Determine the (X, Y) coordinate at the center of the cell enclosing the given text.  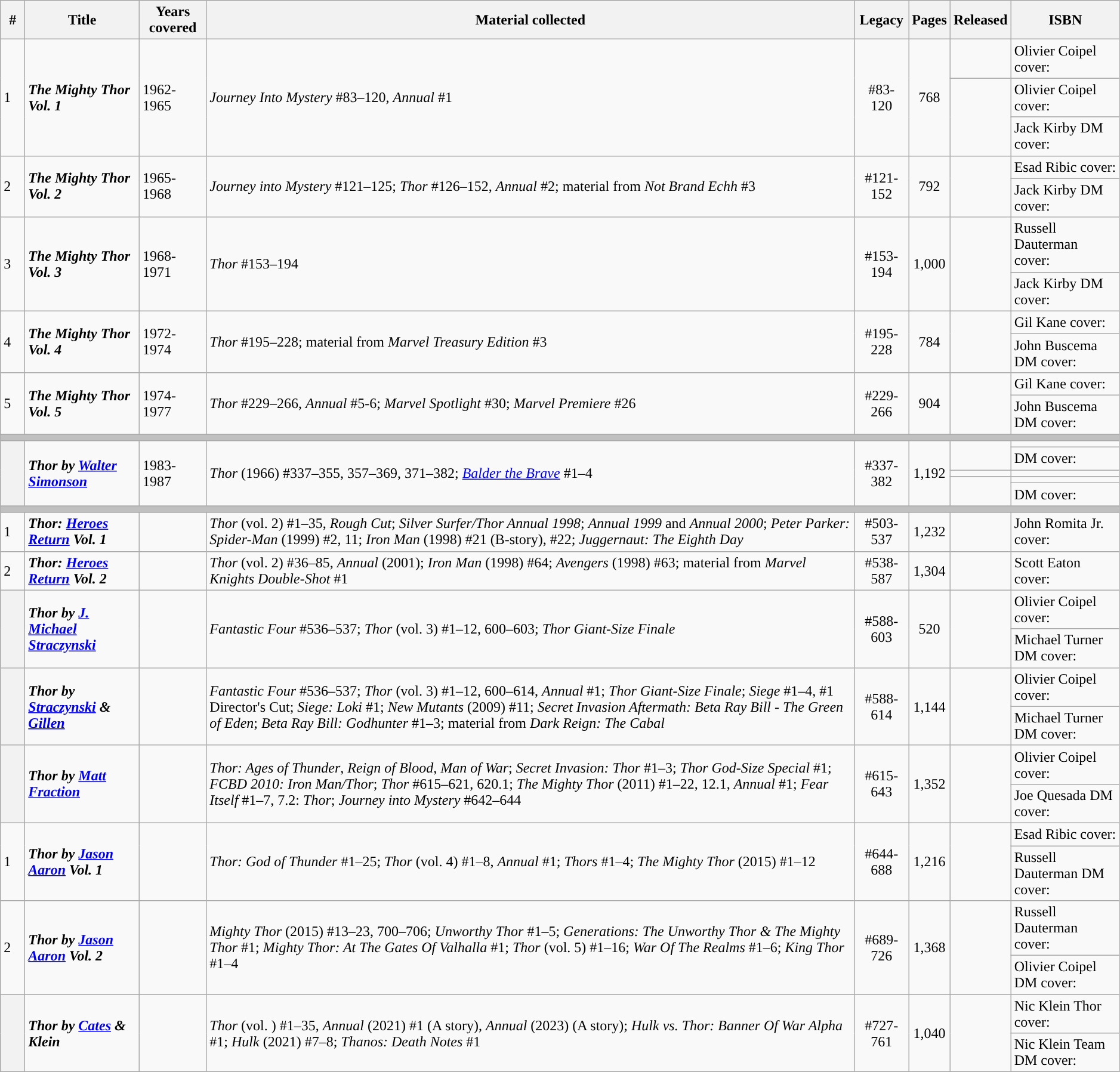
1,304 (930, 570)
Released (980, 20)
Material collected (530, 20)
Thor (vol. 2) #36–85, Annual (2001); Iron Man (1998) #64; Avengers (1998) #63; material from Marvel Knights Double-Shot #1 (530, 570)
Olivier Coipel DM cover: (1065, 975)
Thor by Straczynski & Gillen (82, 706)
1972-1974 (172, 341)
Thor by Jason Aaron Vol. 1 (82, 861)
#153-194 (882, 264)
1965-1968 (172, 186)
1,232 (930, 532)
1,368 (930, 947)
Title (82, 20)
Thor: Heroes Return Vol. 1 (82, 532)
Pages (930, 20)
1,192 (930, 474)
904 (930, 403)
John Romita Jr. cover: (1065, 532)
Legacy (882, 20)
#588-614 (882, 706)
520 (930, 629)
5 (13, 403)
#644-688 (882, 861)
792 (930, 186)
Thor: God of Thunder #1–25; Thor (vol. 4) #1–8, Annual #1; Thors #1–4; The Mighty Thor (2015) #1–12 (530, 861)
#121-152 (882, 186)
The Mighty Thor Vol. 5 (82, 403)
1,352 (930, 784)
ISBN (1065, 20)
Russell Dauterman DM cover: (1065, 873)
1,216 (930, 861)
1983-1987 (172, 474)
#727-761 (882, 1033)
#538-587 (882, 570)
#588-603 (882, 629)
1968-1971 (172, 264)
# (13, 20)
#689-726 (882, 947)
Thor by J. Michael Straczynski (82, 629)
Thor (1966) #337–355, 357–369, 371–382; Balder the Brave #1–4 (530, 474)
Thor by Jason Aaron Vol. 2 (82, 947)
#195-228 (882, 341)
Thor: Heroes Return Vol. 2 (82, 570)
Thor #153–194 (530, 264)
4 (13, 341)
Thor by Walter Simonson (82, 474)
Nic Klein Team DM cover: (1065, 1052)
Thor by Matt Fraction (82, 784)
The Mighty Thor Vol. 1 (82, 98)
1,000 (930, 264)
1,040 (930, 1033)
Scott Eaton cover: (1065, 570)
#337-382 (882, 474)
Joe Quesada DM cover: (1065, 803)
1974-1977 (172, 403)
#229-266 (882, 403)
The Mighty Thor Vol. 3 (82, 264)
Thor by Cates & Klein (82, 1033)
The Mighty Thor Vol. 2 (82, 186)
Thor #195–228; material from Marvel Treasury Edition #3 (530, 341)
768 (930, 98)
#503-537 (882, 532)
Fantastic Four #536–537; Thor (vol. 3) #1–12, 600–603; Thor Giant-Size Finale (530, 629)
Journey Into Mystery #83–120, Annual #1 (530, 98)
784 (930, 341)
The Mighty Thor Vol. 4 (82, 341)
Nic Klein Thor cover: (1065, 1014)
3 (13, 264)
#615-643 (882, 784)
Thor #229–266, Annual #5-6; Marvel Spotlight #30; Marvel Premiere #26 (530, 403)
Journey into Mystery #121–125; Thor #126–152, Annual #2; material from Not Brand Echh #3 (530, 186)
1962-1965 (172, 98)
1,144 (930, 706)
#83-120 (882, 98)
Years covered (172, 20)
